Scan for the cell matching the given text and deliver its (X, Y) coordinate at center. 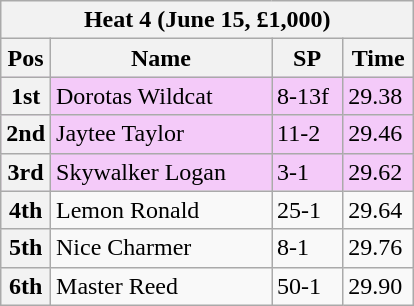
5th (26, 248)
Pos (26, 58)
29.76 (378, 248)
29.46 (378, 134)
Dorotas Wildcat (162, 96)
25-1 (308, 210)
Skywalker Logan (162, 172)
6th (26, 286)
8-13f (308, 96)
3-1 (308, 172)
Jaytee Taylor (162, 134)
29.38 (378, 96)
Heat 4 (June 15, £1,000) (208, 20)
Master Reed (162, 286)
29.62 (378, 172)
SP (308, 58)
29.90 (378, 286)
50-1 (308, 286)
Lemon Ronald (162, 210)
Time (378, 58)
8-1 (308, 248)
29.64 (378, 210)
Name (162, 58)
11-2 (308, 134)
4th (26, 210)
Nice Charmer (162, 248)
2nd (26, 134)
3rd (26, 172)
1st (26, 96)
